Extract the [x, y] coordinate from the center of the cell holding the provided text.  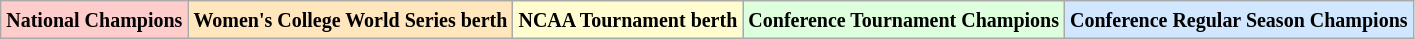
Conference Tournament Champions [904, 20]
National Champions [94, 20]
Women's College World Series berth [350, 20]
Conference Regular Season Champions [1240, 20]
NCAA Tournament berth [628, 20]
